Determine the (x, y) coordinate at the center of the cell enclosing the given text.  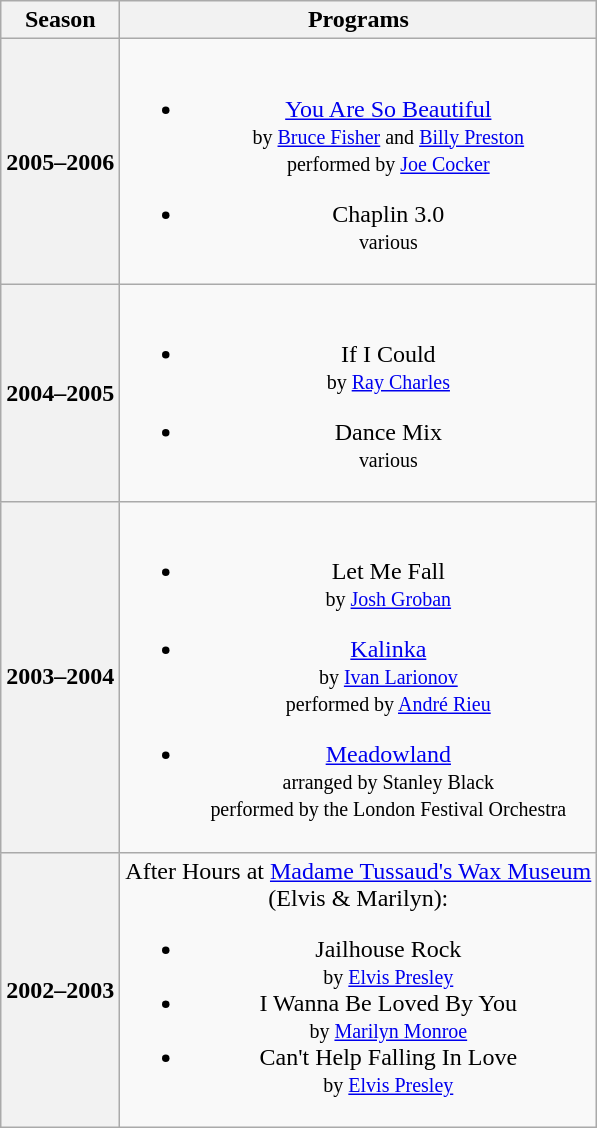
2003–2004 (60, 677)
Season (60, 20)
2004–2005 (60, 393)
If I Could by Ray Charles Dance Mix various (358, 393)
Programs (358, 20)
You Are So Beautiful by Bruce Fisher and Billy Preston performed by Joe Cocker Chaplin 3.0 various (358, 162)
2002–2003 (60, 990)
2005–2006 (60, 162)
